Search for the cell housing the specified text and yield its (x, y) center coordinate. 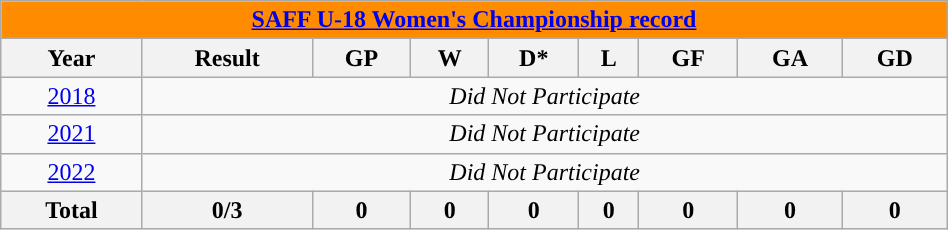
Year (72, 58)
0/3 (227, 210)
GA (790, 58)
2022 (72, 172)
Result (227, 58)
GF (688, 58)
2021 (72, 134)
L (609, 58)
GD (894, 58)
Total (72, 210)
GP (362, 58)
W (450, 58)
2018 (72, 96)
SAFF U-18 Women's Championship record (474, 20)
D* (534, 58)
